Determine the [X, Y] coordinate at the center of the cell enclosing the given text.  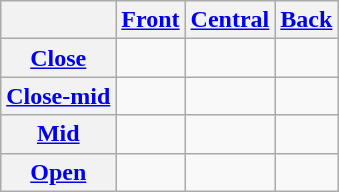
Back [306, 20]
Central [230, 20]
Front [150, 20]
Open [58, 172]
Mid [58, 134]
Close-mid [58, 96]
Close [58, 58]
